Pinpoint the cell where the given text exists, returning its (x, y) midpoint coordinate. 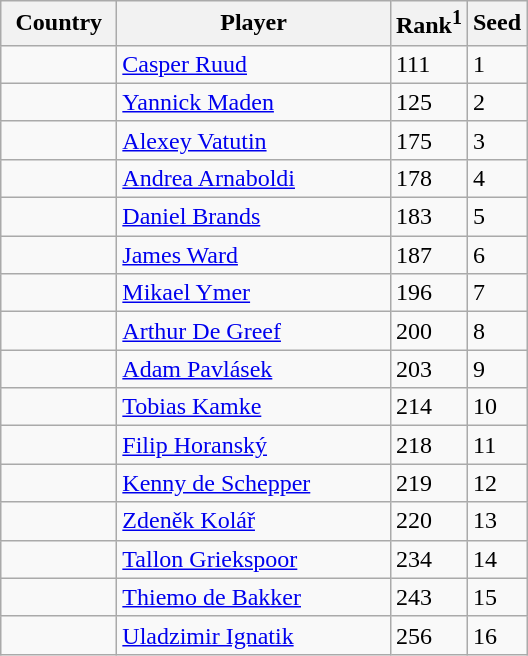
234 (428, 559)
Kenny de Schepper (254, 483)
218 (428, 445)
214 (428, 407)
13 (496, 521)
Uladzimir Ignatik (254, 635)
200 (428, 331)
219 (428, 483)
James Ward (254, 255)
243 (428, 597)
Player (254, 24)
1 (496, 64)
12 (496, 483)
Rank1 (428, 24)
2 (496, 102)
Thiemo de Bakker (254, 597)
Adam Pavlásek (254, 369)
125 (428, 102)
Zdeněk Kolář (254, 521)
256 (428, 635)
183 (428, 217)
Yannick Maden (254, 102)
16 (496, 635)
15 (496, 597)
Arthur De Greef (254, 331)
7 (496, 293)
175 (428, 140)
196 (428, 293)
Mikael Ymer (254, 293)
Tallon Griekspoor (254, 559)
Tobias Kamke (254, 407)
8 (496, 331)
111 (428, 64)
11 (496, 445)
5 (496, 217)
6 (496, 255)
Daniel Brands (254, 217)
Filip Horanský (254, 445)
14 (496, 559)
Alexey Vatutin (254, 140)
9 (496, 369)
4 (496, 178)
10 (496, 407)
203 (428, 369)
187 (428, 255)
Casper Ruud (254, 64)
178 (428, 178)
Country (59, 24)
3 (496, 140)
Andrea Arnaboldi (254, 178)
Seed (496, 24)
220 (428, 521)
